Determine the (x, y) coordinate at the center of the cell enclosing the given text.  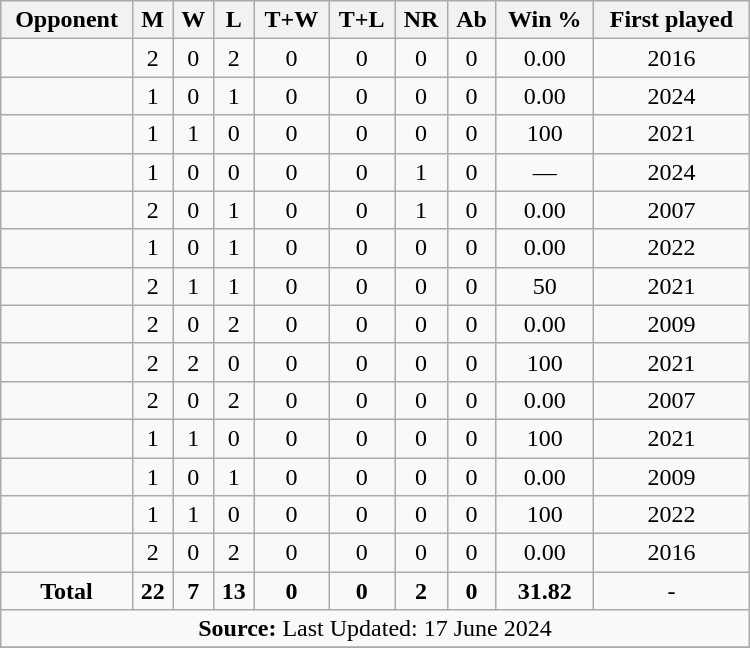
NR (422, 20)
— (545, 172)
M (152, 20)
13 (234, 591)
Opponent (67, 20)
- (672, 591)
22 (152, 591)
First played (672, 20)
T+L (362, 20)
L (234, 20)
Total (67, 591)
Ab (471, 20)
50 (545, 286)
7 (194, 591)
Win % (545, 20)
31.82 (545, 591)
Source: Last Updated: 17 June 2024 (375, 629)
W (194, 20)
T+W (292, 20)
